Search for the cell housing the specified text and yield its [X, Y] center coordinate. 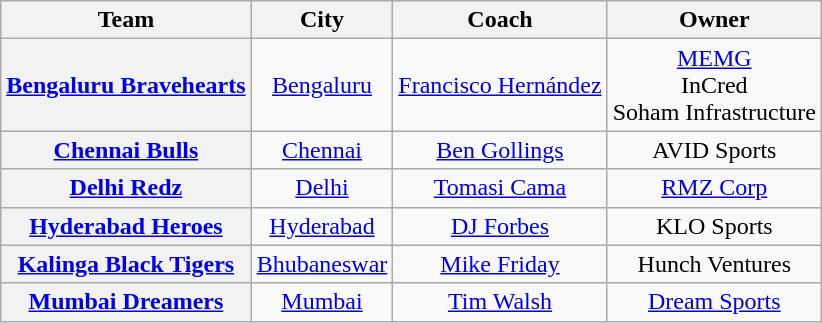
Hyderabad Heroes [126, 226]
Mumbai [322, 302]
Chennai Bulls [126, 150]
AVID Sports [714, 150]
Bengaluru [322, 85]
DJ Forbes [500, 226]
Tim Walsh [500, 302]
Hyderabad [322, 226]
Francisco Hernández [500, 85]
Kalinga Black Tigers [126, 264]
MEMGInCredSoham Infrastructure [714, 85]
RMZ Corp [714, 188]
Dream Sports [714, 302]
Tomasi Cama [500, 188]
City [322, 20]
Mike Friday [500, 264]
Team [126, 20]
KLO Sports [714, 226]
Bhubaneswar [322, 264]
Chennai [322, 150]
Ben Gollings [500, 150]
Hunch Ventures [714, 264]
Delhi Redz [126, 188]
Coach [500, 20]
Delhi [322, 188]
Mumbai Dreamers [126, 302]
Bengaluru Bravehearts [126, 85]
Owner [714, 20]
